From the cell containing the given text, extract its center point as [X, Y] coordinate. 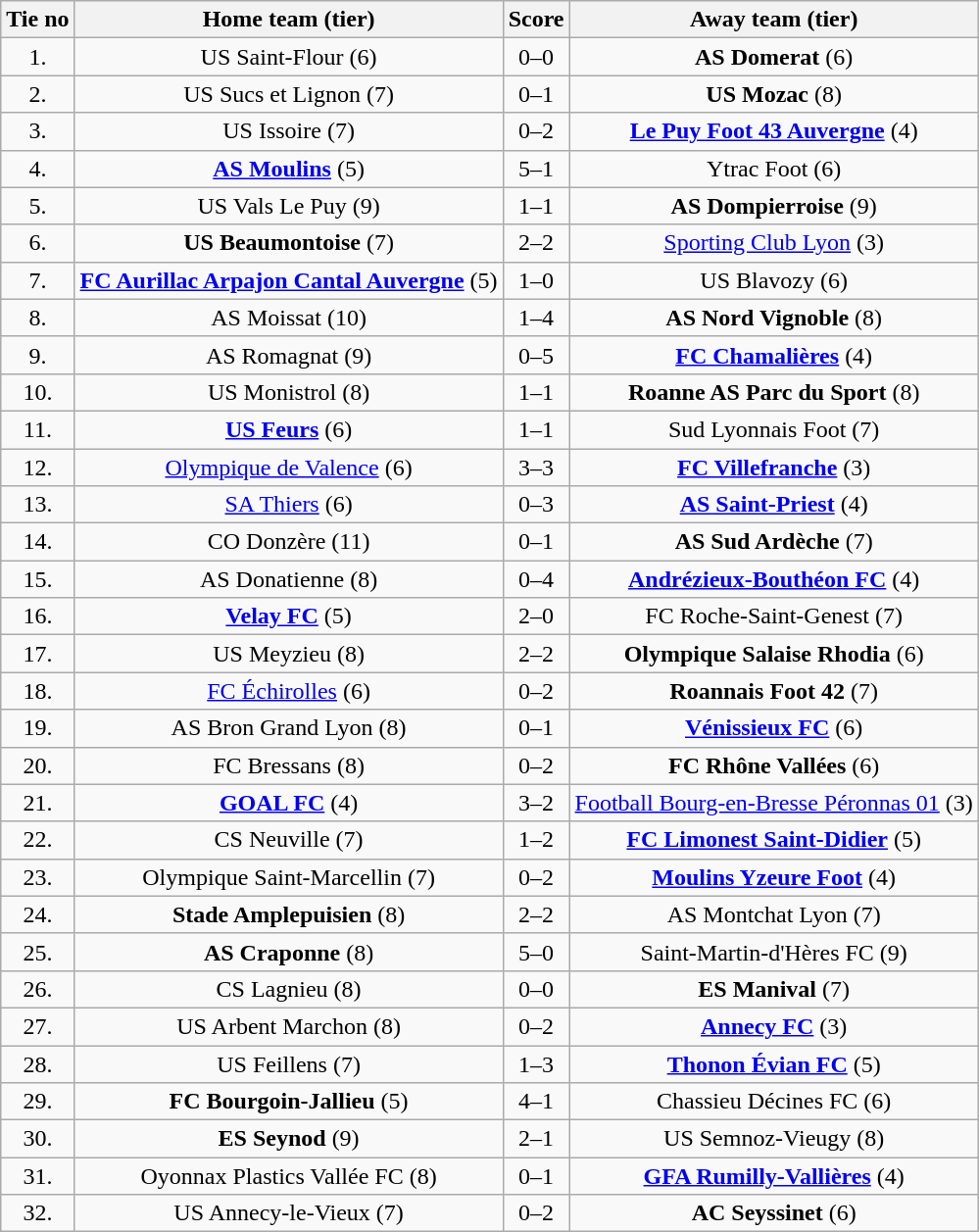
Stade Amplepuisien (8) [288, 914]
29. [37, 1102]
1–4 [536, 318]
US Beaumontoise (7) [288, 243]
Olympique Saint-Marcellin (7) [288, 877]
Chassieu Décines FC (6) [774, 1102]
2. [37, 94]
2–1 [536, 1139]
10. [37, 392]
AS Domerat (6) [774, 57]
Thonon Évian FC (5) [774, 1063]
Velay FC (5) [288, 616]
15. [37, 579]
0–4 [536, 579]
21. [37, 803]
AS Romagnat (9) [288, 355]
26. [37, 989]
25. [37, 952]
AS Nord Vignoble (8) [774, 318]
Le Puy Foot 43 Auvergne (4) [774, 131]
Sporting Club Lyon (3) [774, 243]
US Meyzieu (8) [288, 654]
6. [37, 243]
AS Bron Grand Lyon (8) [288, 728]
FC Villefranche (3) [774, 468]
1–0 [536, 280]
US Saint-Flour (6) [288, 57]
4. [37, 169]
4–1 [536, 1102]
US Feurs (6) [288, 429]
GFA Rumilly-Vallières (4) [774, 1176]
13. [37, 505]
0–3 [536, 505]
FC Roche-Saint-Genest (7) [774, 616]
US Mozac (8) [774, 94]
Saint-Martin-d'Hères FC (9) [774, 952]
18. [37, 691]
US Arbent Marchon (8) [288, 1026]
32. [37, 1213]
3–3 [536, 468]
FC Bressans (8) [288, 765]
Football Bourg-en-Bresse Péronnas 01 (3) [774, 803]
AS Moulins (5) [288, 169]
5–1 [536, 169]
16. [37, 616]
7. [37, 280]
Moulins Yzeure Foot (4) [774, 877]
FC Limonest Saint-Didier (5) [774, 840]
US Monistrol (8) [288, 392]
Oyonnax Plastics Vallée FC (8) [288, 1176]
Tie no [37, 20]
CS Lagnieu (8) [288, 989]
20. [37, 765]
FC Aurillac Arpajon Cantal Auvergne (5) [288, 280]
ES Manival (7) [774, 989]
1–3 [536, 1063]
AS Dompierroise (9) [774, 206]
3. [37, 131]
19. [37, 728]
Home team (tier) [288, 20]
FC Rhône Vallées (6) [774, 765]
US Annecy-le-Vieux (7) [288, 1213]
Ytrac Foot (6) [774, 169]
30. [37, 1139]
US Feillens (7) [288, 1063]
22. [37, 840]
AS Craponne (8) [288, 952]
14. [37, 542]
AS Montchat Lyon (7) [774, 914]
31. [37, 1176]
AC Seyssinet (6) [774, 1213]
US Semnoz-Vieugy (8) [774, 1139]
AS Moissat (10) [288, 318]
8. [37, 318]
AS Saint-Priest (4) [774, 505]
23. [37, 877]
0–5 [536, 355]
FC Bourgoin-Jallieu (5) [288, 1102]
28. [37, 1063]
US Blavozy (6) [774, 280]
2–0 [536, 616]
FC Échirolles (6) [288, 691]
US Sucs et Lignon (7) [288, 94]
Roanne AS Parc du Sport (8) [774, 392]
ES Seynod (9) [288, 1139]
11. [37, 429]
5. [37, 206]
Roannais Foot 42 (7) [774, 691]
FC Chamalières (4) [774, 355]
27. [37, 1026]
17. [37, 654]
Away team (tier) [774, 20]
US Issoire (7) [288, 131]
Score [536, 20]
CS Neuville (7) [288, 840]
Andrézieux-Bouthéon FC (4) [774, 579]
1–2 [536, 840]
9. [37, 355]
SA Thiers (6) [288, 505]
Sud Lyonnais Foot (7) [774, 429]
5–0 [536, 952]
Vénissieux FC (6) [774, 728]
US Vals Le Puy (9) [288, 206]
Olympique Salaise Rhodia (6) [774, 654]
3–2 [536, 803]
Olympique de Valence (6) [288, 468]
AS Sud Ardèche (7) [774, 542]
24. [37, 914]
1. [37, 57]
Annecy FC (3) [774, 1026]
GOAL FC (4) [288, 803]
AS Donatienne (8) [288, 579]
12. [37, 468]
CO Donzère (11) [288, 542]
